Determine the (X, Y) coordinate at the center of the cell enclosing the given text.  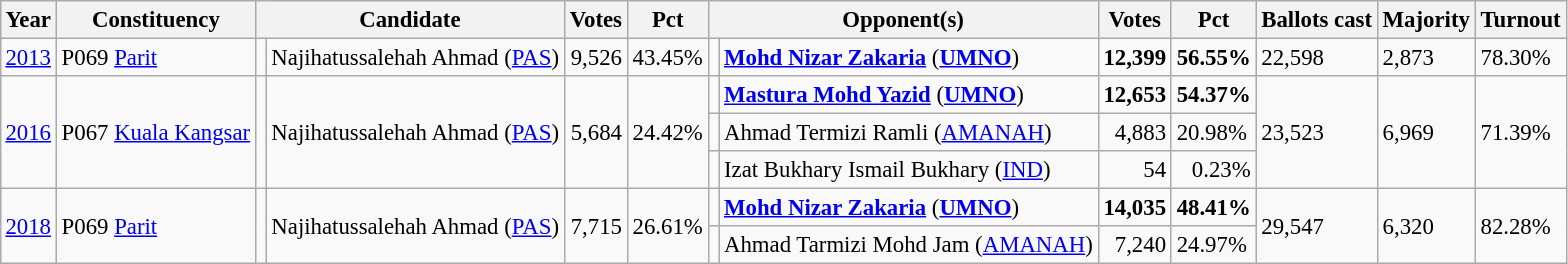
5,684 (596, 132)
Candidate (410, 20)
12,653 (1134, 95)
82.28% (1520, 226)
23,523 (1316, 132)
9,526 (596, 57)
7,240 (1134, 245)
78.30% (1520, 57)
Izat Bukhary Ismail Bukhary (IND) (908, 170)
Ballots cast (1316, 20)
24.42% (668, 132)
Majority (1426, 20)
54.37% (1214, 95)
Turnout (1520, 20)
6,969 (1426, 132)
Constituency (156, 20)
43.45% (668, 57)
Mastura Mohd Yazid (UMNO) (908, 95)
0.23% (1214, 170)
48.41% (1214, 208)
26.61% (668, 226)
24.97% (1214, 245)
14,035 (1134, 208)
7,715 (596, 226)
2013 (28, 57)
Opponent(s) (903, 20)
2016 (28, 132)
20.98% (1214, 133)
71.39% (1520, 132)
2018 (28, 226)
Ahmad Tarmizi Mohd Jam (AMANAH) (908, 245)
2,873 (1426, 57)
P067 Kuala Kangsar (156, 132)
6,320 (1426, 226)
22,598 (1316, 57)
29,547 (1316, 226)
56.55% (1214, 57)
Year (28, 20)
4,883 (1134, 133)
54 (1134, 170)
12,399 (1134, 57)
Ahmad Termizi Ramli (AMANAH) (908, 133)
